Determine the [X, Y] coordinate at the center of the cell enclosing the given text.  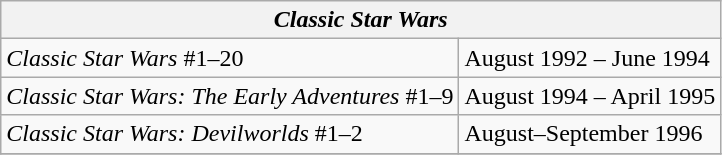
August–September 1996 [590, 134]
August 1994 – April 1995 [590, 96]
Classic Star Wars: The Early Adventures #1–9 [230, 96]
Classic Star Wars [361, 20]
Classic Star Wars: Devilworlds #1–2 [230, 134]
August 1992 – June 1994 [590, 58]
Classic Star Wars #1–20 [230, 58]
